Capture the cell that displays the provided text and extract its [X, Y] central coordinate. 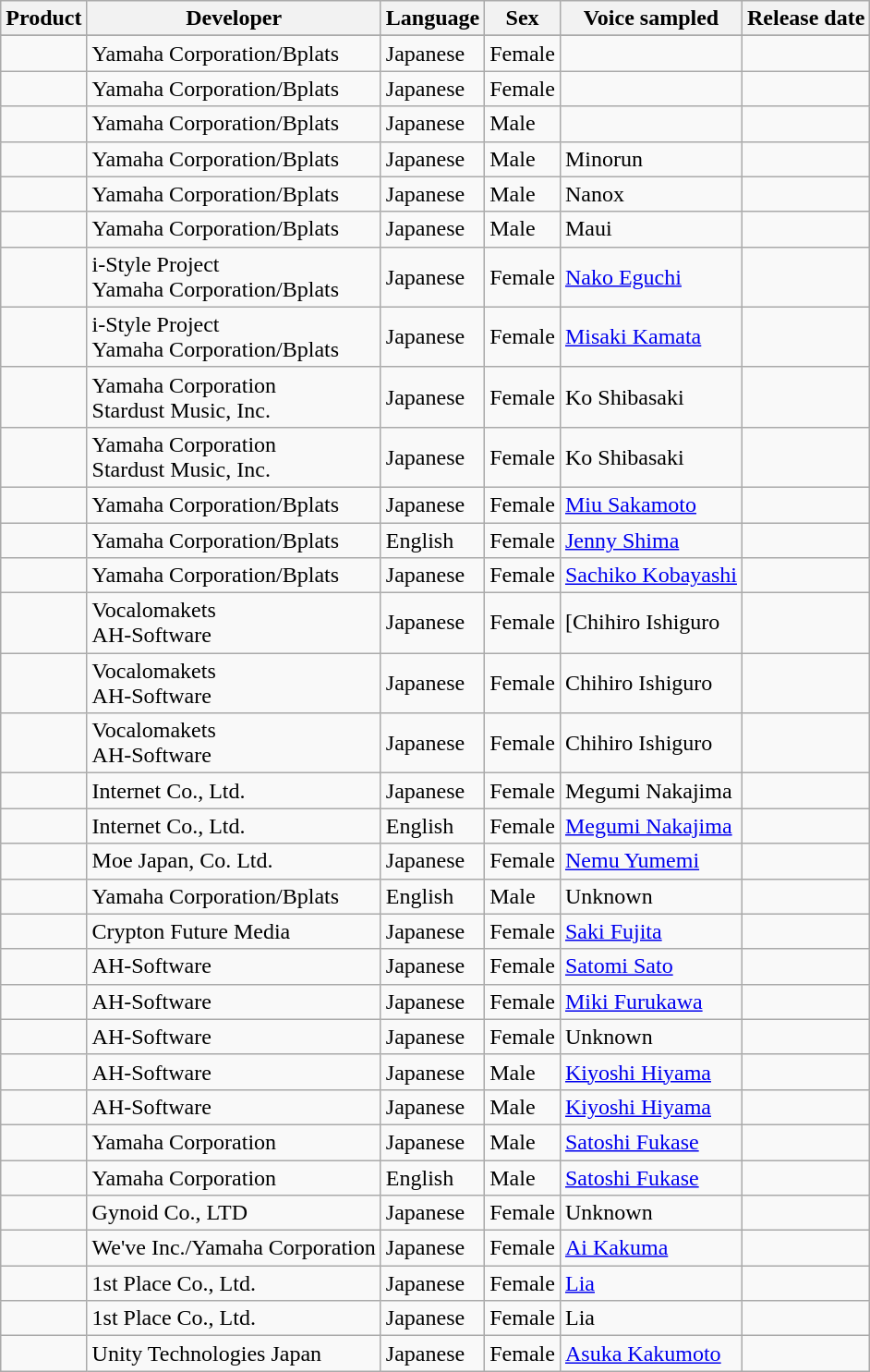
Product [44, 18]
Crypton Future Media [234, 931]
Nemu Yumemi [650, 861]
Sachiko Kobayashi [650, 576]
Language [432, 18]
Voice sampled [650, 18]
Developer [234, 18]
Unity Technologies Japan [234, 1354]
Miki Furukawa [650, 1002]
Release date [805, 18]
Sex [523, 18]
We've Inc./Yamaha Corporation [234, 1248]
Jenny Shima [650, 540]
Miu Sakamoto [650, 504]
Misaki Kamata [650, 336]
[Chihiro Ishiguro [650, 623]
Minorun [650, 159]
Gynoid Co., LTD [234, 1213]
Ai Kakuma [650, 1248]
Nako Eguchi [650, 277]
Moe Japan, Co. Ltd. [234, 861]
Maui [650, 229]
Asuka Kakumoto [650, 1354]
Satomi Sato [650, 966]
Saki Fujita [650, 931]
Nanox [650, 194]
